Find where the given text appears and provide that cell's center as (x, y) coordinate. 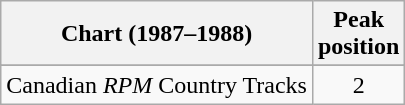
Canadian RPM Country Tracks (157, 85)
2 (358, 85)
Chart (1987–1988) (157, 34)
Peakposition (358, 34)
